Extract the [x, y] coordinate from the center of the cell holding the provided text.  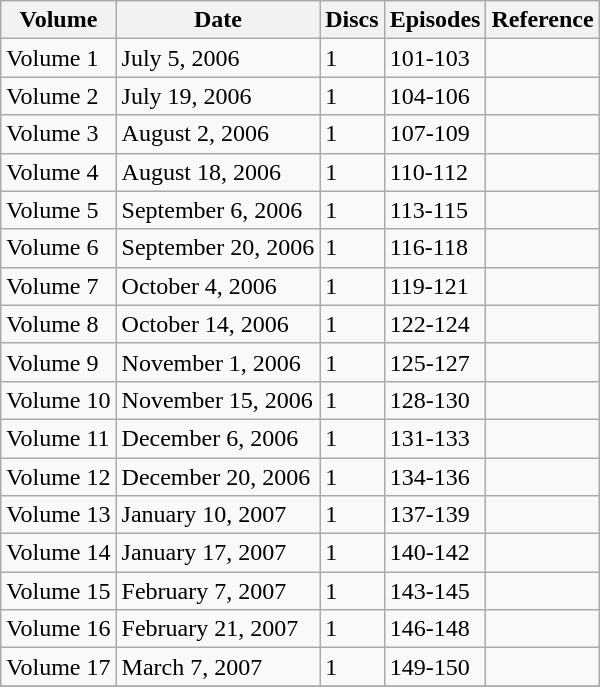
140-142 [435, 553]
128-130 [435, 400]
122-124 [435, 324]
146-148 [435, 629]
September 20, 2006 [218, 248]
Volume 16 [58, 629]
143-145 [435, 591]
Volume 5 [58, 210]
Volume 10 [58, 400]
July 19, 2006 [218, 96]
August 18, 2006 [218, 172]
Volume [58, 20]
July 5, 2006 [218, 58]
Volume 15 [58, 591]
Volume 4 [58, 172]
116-118 [435, 248]
134-136 [435, 477]
October 14, 2006 [218, 324]
Discs [352, 20]
Date [218, 20]
Volume 6 [58, 248]
104-106 [435, 96]
February 21, 2007 [218, 629]
Volume 8 [58, 324]
Volume 2 [58, 96]
Volume 14 [58, 553]
Volume 7 [58, 286]
Volume 3 [58, 134]
137-139 [435, 515]
March 7, 2007 [218, 667]
125-127 [435, 362]
107-109 [435, 134]
September 6, 2006 [218, 210]
October 4, 2006 [218, 286]
November 1, 2006 [218, 362]
101-103 [435, 58]
November 15, 2006 [218, 400]
131-133 [435, 438]
149-150 [435, 667]
February 7, 2007 [218, 591]
Volume 12 [58, 477]
Volume 13 [58, 515]
Episodes [435, 20]
113-115 [435, 210]
January 17, 2007 [218, 553]
December 6, 2006 [218, 438]
Volume 11 [58, 438]
December 20, 2006 [218, 477]
August 2, 2006 [218, 134]
110-112 [435, 172]
Volume 17 [58, 667]
Volume 9 [58, 362]
January 10, 2007 [218, 515]
Volume 1 [58, 58]
Reference [542, 20]
119-121 [435, 286]
